Scan for the cell matching the given text and deliver its [X, Y] coordinate at center. 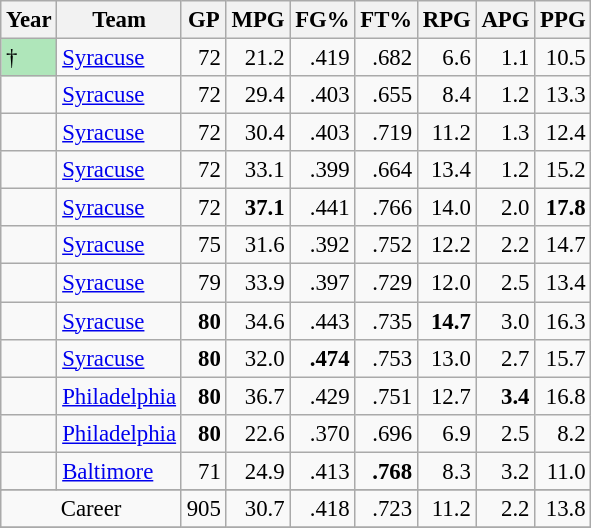
12.0 [446, 283]
22.6 [258, 433]
12.2 [446, 245]
.655 [386, 95]
.729 [386, 283]
3.2 [506, 471]
13.0 [446, 358]
GP [204, 20]
17.8 [563, 208]
37.1 [258, 208]
32.0 [258, 358]
30.4 [258, 133]
36.7 [258, 396]
10.5 [563, 58]
8.3 [446, 471]
.429 [322, 396]
FG% [322, 20]
.682 [386, 58]
29.4 [258, 95]
2.0 [506, 208]
71 [204, 471]
12.7 [446, 396]
.723 [386, 509]
.768 [386, 471]
14.0 [446, 208]
2.7 [506, 358]
12.4 [563, 133]
31.6 [258, 245]
.751 [386, 396]
.418 [322, 509]
3.4 [506, 396]
6.9 [446, 433]
8.4 [446, 95]
.399 [322, 170]
.719 [386, 133]
Baltimore [119, 471]
15.2 [563, 170]
13.3 [563, 95]
Year [29, 20]
FT% [386, 20]
33.1 [258, 170]
.474 [322, 358]
905 [204, 509]
.441 [322, 208]
APG [506, 20]
.413 [322, 471]
16.3 [563, 321]
3.0 [506, 321]
1.3 [506, 133]
.735 [386, 321]
.664 [386, 170]
24.9 [258, 471]
.419 [322, 58]
34.6 [258, 321]
21.2 [258, 58]
.397 [322, 283]
† [29, 58]
13.8 [563, 509]
Career [92, 509]
PPG [563, 20]
6.6 [446, 58]
.443 [322, 321]
11.0 [563, 471]
.752 [386, 245]
.392 [322, 245]
33.9 [258, 283]
.370 [322, 433]
79 [204, 283]
.753 [386, 358]
75 [204, 245]
RPG [446, 20]
Team [119, 20]
MPG [258, 20]
.696 [386, 433]
8.2 [563, 433]
30.7 [258, 509]
1.1 [506, 58]
.766 [386, 208]
15.7 [563, 358]
16.8 [563, 396]
